Return the (x, y) coordinate for the center point of the cell that contains the specified text.  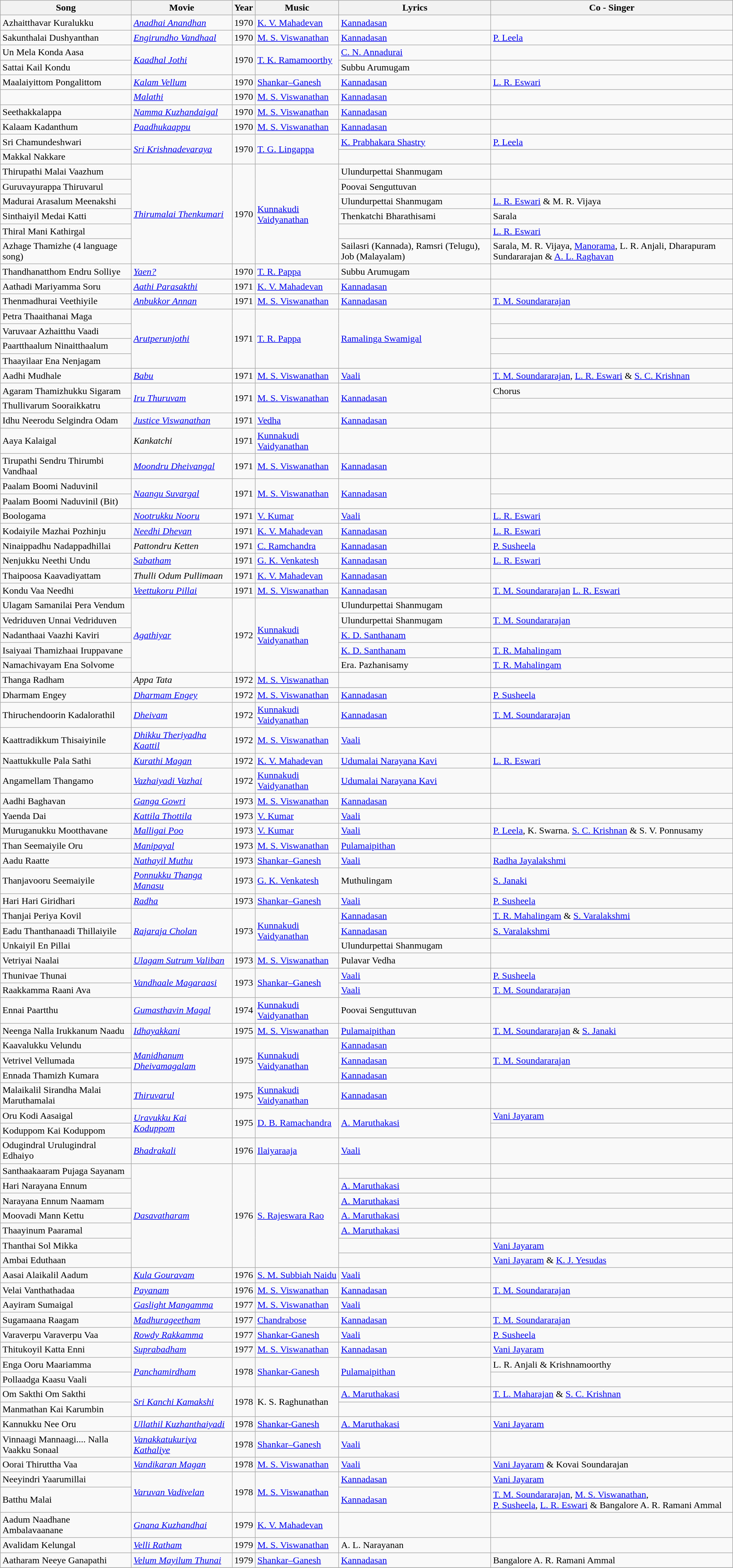
Aadum Naadhane Ambalavaanane (66, 1525)
Kula Gouravam (182, 1275)
Aatharam Neeye Ganapathi (66, 1560)
Bhadrakali (182, 1150)
Kurathi Magan (182, 761)
Idhayakkani (182, 1031)
Guruvayurappa Thiruvarul (66, 187)
Engirundho Vandhaal (182, 38)
Needhi Dhevan (182, 531)
Aadu Raatte (66, 861)
Om Sakthi Om Sakthi (66, 1394)
Anbukkor Annan (182, 301)
Madurai Arasalum Meenakshi (66, 202)
Kattila Thottila (182, 816)
Pulavar Vedha (415, 960)
Seethakkalappa (66, 112)
Thaayinum Paaramal (66, 1230)
Rowdy Rakkamma (182, 1335)
Ramalinga Swamigal (415, 338)
Narayana Ennum Naamam (66, 1201)
Sarala (612, 216)
A. L. Narayanan (415, 1545)
Oorai Thiruttha Vaa (66, 1464)
Thiral Mani Kathirgal (66, 231)
Aadhi Baghavan (66, 801)
Suprabadham (182, 1350)
Sabatham (182, 561)
T. M. Soundararajan, L. R. Eswari & S. C. Krishnan (612, 376)
Aayiram Sumaigal (66, 1305)
Neenga Nalla Irukkanum Naadu (66, 1031)
Koduppom Kai Koduppom (66, 1131)
Dheivam (182, 715)
S. Varalakshmi (612, 931)
Thullivarum Sooraikkatru (66, 405)
S. Janaki (612, 880)
Era. Pazhanisamy (415, 665)
Varaverpu Varaverpu Vaa (66, 1335)
T. K. Ramamoorthy (297, 60)
Movie (182, 8)
Vani Jayaram & K. J. Yesudas (612, 1260)
Sugamaana Raagam (66, 1320)
Panchamirdham (182, 1372)
Vanakkatukuriya Kathaliye (182, 1444)
Ennai Paartthu (66, 1010)
Malaikalil Sirandha Malai Maruthamalai (66, 1096)
Neeyindri Yaarumillai (66, 1479)
L. R. Eswari & M. R. Vijaya (612, 202)
T. M. Soundararajan L. R. Eswari (612, 590)
Azhage Thamizhe (4 language song) (66, 251)
Isaiyaai Thamizhaai Iruppavane (66, 650)
Nadanthaai Vaazhi Kaviri (66, 635)
Odugindral Urulugindral Edhaiyo (66, 1150)
Boologama (66, 516)
Year (244, 8)
Gaslight Mangamma (182, 1305)
Radha Jayalakshmi (612, 861)
Music (297, 8)
Aathadi Mariyamma Soru (66, 286)
Namachivayam Ena Solvome (66, 665)
Raakkamma Raani Ava (66, 990)
Kalaam Kadanthum (66, 127)
S. Rajeswara Rao (297, 1215)
Ganga Gowri (182, 801)
T. M. Soundararajan & S. Janaki (612, 1031)
Vetriyai Naalai (66, 960)
D. B. Ramachandra (297, 1123)
Ambai Eduthaan (66, 1260)
Dasavatharam (182, 1215)
Ninaippadhu Nadappadhillai (66, 546)
Petra Thaaithanai Maga (66, 316)
T. R. Mahalingam & S. Varalakshmi (612, 916)
Sarala, M. R. Vijaya, Manorama, L. R. Anjali, Dharapuram Sundararajan & A. L. Raghavan (612, 251)
Thirupathi Malai Vaazhum (66, 171)
Sattai Kail Kondu (66, 67)
Paadhukaappu (182, 127)
Naattukkulle Pala Sathi (66, 761)
Aasai Alaikalil Aadum (66, 1275)
Paalam Boomi Naduvinil (66, 486)
Muruganukku Mootthavane (66, 831)
Sakunthalai Dushyanthan (66, 38)
Naangu Suvargal (182, 494)
Vandhaale Magaraasi (182, 983)
Vedha (297, 420)
K. S. Raghunathan (297, 1402)
Thaayilaar Ena Nenjagam (66, 361)
Manmathan Kai Karumbin (66, 1409)
Song (66, 8)
Thanga Radham (66, 680)
Yaenda Dai (66, 816)
Pattondru Ketten (182, 546)
Thulli Odum Pullimaan (182, 576)
Thanthai Sol Mikka (66, 1246)
Ilaiyaraaja (297, 1150)
Pollaadga Kaasu Vaali (66, 1379)
Sinthaiyil Medai Katti (66, 216)
Ennada Thamizh Kumara (66, 1075)
T. L. Maharajan & S. C. Krishnan (612, 1394)
Anadhai Anandhan (182, 23)
Nenjukku Neethi Undu (66, 561)
Madhurageetham (182, 1320)
Kankatchi (182, 441)
Hari Narayana Ennum (66, 1186)
Agaram Thamizhukku Sigaram (66, 391)
Varuvaar Azhaitthu Vaadi (66, 331)
Ulagam Sutrum Valiban (182, 960)
Moondru Dheivangal (182, 466)
S. M. Subbiah Naidu (297, 1275)
Thanjavooru Seemaiyile (66, 880)
Ulagam Samanilai Pera Vendum (66, 605)
L. R. Anjali & Krishnamoorthy (612, 1365)
Agathiyar (182, 635)
Thiruchendoorin Kadalorathil (66, 715)
Thenkatchi Bharathisami (415, 216)
Varuvan Vadivelan (182, 1492)
Kodaiyile Mazhai Pozhinju (66, 531)
Thitukoyil Katta Enni (66, 1350)
Thirumalai Thenkumari (182, 214)
Namma Kuzhandaigal (182, 112)
Thunivae Thunai (66, 976)
Aadhi Mudhale (66, 376)
Appa Tata (182, 680)
Dhikku Theriyadha Kaattil (182, 740)
Thandhanatthom Endru Solliye (66, 272)
Vandikaran Magan (182, 1464)
Yaen? (182, 272)
Lyrics (415, 8)
Unkaiyil En Pillai (66, 945)
Radha (182, 901)
Thenmadhurai Veethiyile (66, 301)
Manidhanum Dheivamagalam (182, 1060)
1974 (244, 1010)
Gnana Kuzhandhai (182, 1525)
Nootrukku Nooru (182, 516)
Angamellam Thangamo (66, 781)
Velum Mayilum Thunai (182, 1560)
Aathi Parasakthi (182, 286)
Malathi (182, 97)
Aaya Kalaigal (66, 441)
Babu (182, 376)
Ponnukku Thanga Manasu (182, 880)
Vetrivel Vellumada (66, 1060)
Kalam Vellum (182, 82)
Kannukku Nee Oru (66, 1424)
Rajaraja Cholan (182, 931)
Enga Ooru Maariamma (66, 1365)
Azhaitthavar Kuralukku (66, 23)
Arutperunjothi (182, 338)
Kaavalukku Velundu (66, 1046)
Makkal Nakkare (66, 157)
Sri Kanchi Kamakshi (182, 1402)
Hari Hari Giridhari (66, 901)
Velai Vanthathadaa (66, 1290)
Avalidam Kelungal (66, 1545)
Vinnaagi Mannaagi.... Nalla Vaakku Sonaal (66, 1444)
Idhu Neerodu Selgindra Odam (66, 420)
Sailasri (Kannada), Ramsri (Telugu), Job (Malayalam) (415, 251)
P. Leela, K. Swarna. S. C. Krishnan & S. V. Ponnusamy (612, 831)
Justice Viswanathan (182, 420)
Thanjai Periya Kovil (66, 916)
Chorus (612, 391)
Paalam Boomi Naduvinil (Bit) (66, 501)
Vani Jayaram & Kovai Soundarajan (612, 1464)
Ullathil Kuzhanthaiyadi (182, 1424)
Velli Ratham (182, 1545)
Kaadhal Jothi (182, 60)
Sri Chamundeshwari (66, 142)
C. Ramchandra (297, 546)
Bangalore A. R. Ramani Ammal (612, 1560)
Thaipoosa Kaavadiyattam (66, 576)
Chandrabose (297, 1320)
Batthu Malai (66, 1500)
Kondu Vaa Needhi (66, 590)
Vedriduven Unnai Vedriduven (66, 620)
Vazhaiyadi Vazhai (182, 781)
Malligai Poo (182, 831)
Un Mela Konda Aasa (66, 52)
Thiruvarul (182, 1096)
Manipayal (182, 846)
Than Seemaiyile Oru (66, 846)
Sri Krishnadevaraya (182, 149)
Oru Kodi Aasaigal (66, 1116)
Muthulingam (415, 880)
Santhaakaaram Pujaga Sayanam (66, 1171)
K. Prabhakara Shastry (415, 142)
Tirupathi Sendru Thirumbi Vandhaal (66, 466)
Co - Singer (612, 8)
Eadu Thanthanaadi Thillaiyile (66, 931)
Veettukoru Pillai (182, 590)
T. M. Soundararajan, M. S. Viswanathan,P. Susheela, L. R. Eswari & Bangalore A. R. Ramani Ammal (612, 1500)
Nathayil Muthu (182, 861)
Gumasthavin Magal (182, 1010)
Paartthaalum Ninaitthaalum (66, 346)
Payanam (182, 1290)
C. N. Annadurai (415, 52)
Kaattradikkum Thisaiyinile (66, 740)
Uravukku Kai Koduppom (182, 1123)
Maalaiyittom Pongalittom (66, 82)
T. G. Lingappa (297, 149)
Iru Thuruvam (182, 398)
Moovadi Mann Kettu (66, 1215)
